Provide the [X, Y] coordinate of the cell's center where the given text is located.  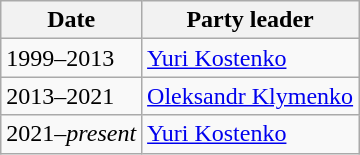
2021–present [72, 134]
Oleksandr Klymenko [250, 96]
Date [72, 20]
Party leader [250, 20]
2013–2021 [72, 96]
1999–2013 [72, 58]
